Provide the (X, Y) coordinate of the cell's center where the given text is located.  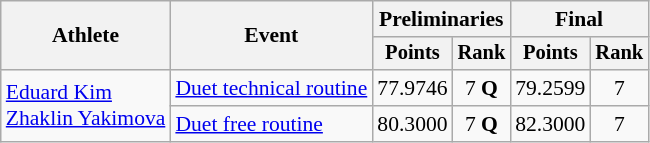
Athlete (86, 36)
77.9746 (412, 88)
Final (579, 19)
82.3000 (550, 124)
80.3000 (412, 124)
79.2599 (550, 88)
Duet free routine (271, 124)
Preliminaries (441, 19)
Duet technical routine (271, 88)
Eduard KimZhaklin Yakimova (86, 106)
Event (271, 36)
